For the text-containing cell, return its midpoint in [x, y] coordinate format. 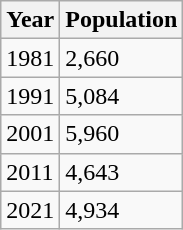
2011 [30, 172]
5,960 [122, 134]
2001 [30, 134]
1981 [30, 58]
2021 [30, 210]
5,084 [122, 96]
1991 [30, 96]
Year [30, 20]
Population [122, 20]
2,660 [122, 58]
4,934 [122, 210]
4,643 [122, 172]
